Detect which cell encompasses the target text, then output its [X, Y] center coordinate. 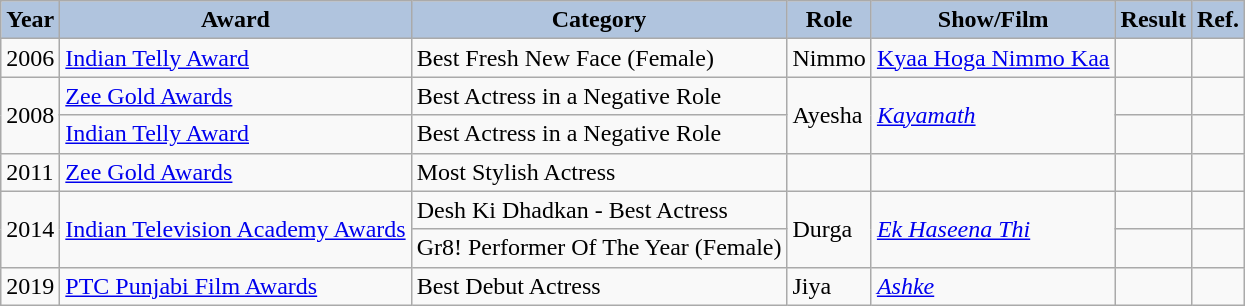
Ashke [993, 286]
Durga [829, 229]
2006 [30, 58]
Jiya [829, 286]
Most Stylish Actress [599, 172]
Best Debut Actress [599, 286]
2014 [30, 229]
Category [599, 20]
Year [30, 20]
Kyaa Hoga Nimmo Kaa [993, 58]
Ref. [1218, 20]
Kayamath [993, 115]
Award [236, 20]
Nimmo [829, 58]
Show/Film [993, 20]
PTC Punjabi Film Awards [236, 286]
Ek Haseena Thi [993, 229]
Desh Ki Dhadkan - Best Actress [599, 210]
Indian Television Academy Awards [236, 229]
Gr8! Performer Of The Year (Female) [599, 248]
Ayesha [829, 115]
Result [1153, 20]
2019 [30, 286]
2008 [30, 115]
2011 [30, 172]
Best Fresh New Face (Female) [599, 58]
Role [829, 20]
